Pinpoint the cell where the given text exists, returning its [X, Y] midpoint coordinate. 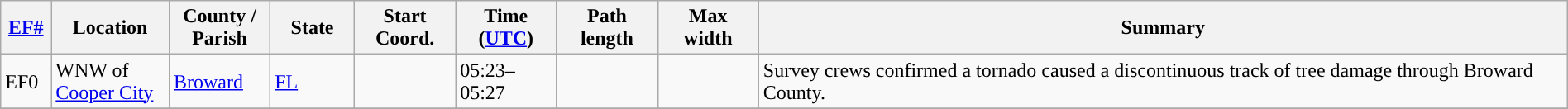
Path length [607, 28]
Max width [708, 28]
Time (UTC) [506, 28]
05:23–05:27 [506, 81]
WNW of Cooper City [111, 81]
Location [111, 28]
FL [313, 81]
Broward [219, 81]
Start Coord. [404, 28]
EF0 [26, 81]
EF# [26, 28]
Survey crews confirmed a tornado caused a discontinuous track of tree damage through Broward County. [1163, 81]
County / Parish [219, 28]
State [313, 28]
Summary [1163, 28]
